Find where the given text appears and provide that cell's center as [x, y] coordinate. 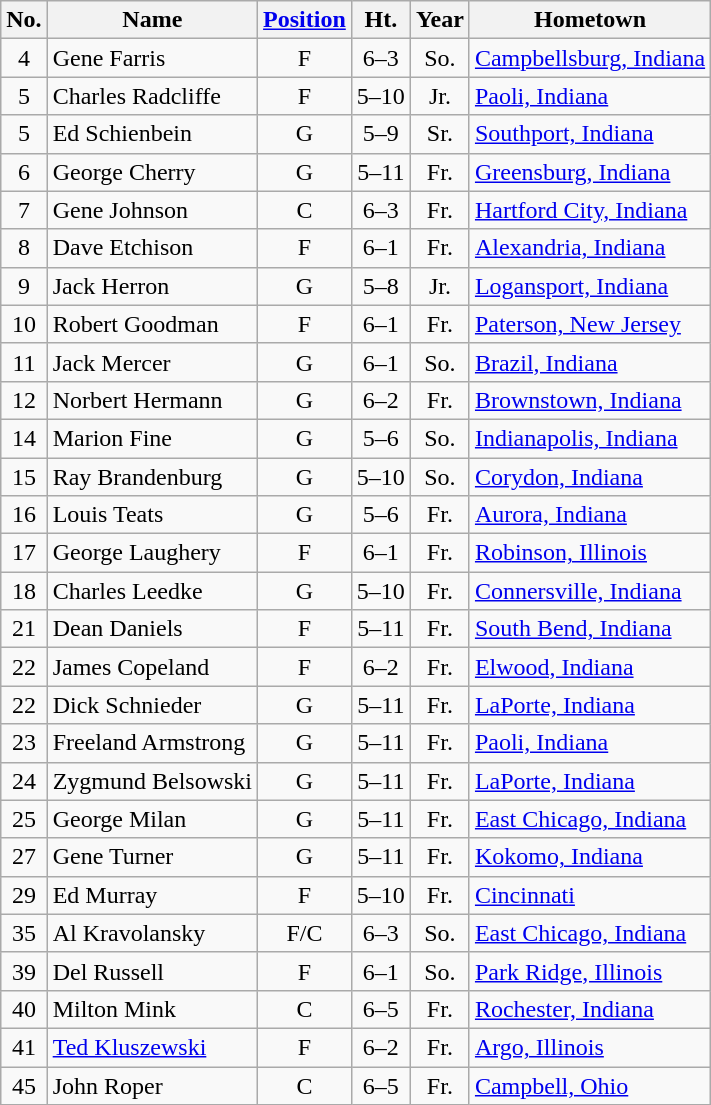
Elwood, Indiana [590, 667]
Year [440, 20]
9 [24, 286]
Marion Fine [152, 438]
5–9 [380, 134]
Connersville, Indiana [590, 591]
24 [24, 781]
29 [24, 895]
Hometown [590, 20]
Norbert Hermann [152, 400]
45 [24, 1085]
Argo, Illinois [590, 1047]
Name [152, 20]
Jack Mercer [152, 362]
6 [24, 172]
Ed Murray [152, 895]
Robinson, Illinois [590, 553]
Robert Goodman [152, 324]
40 [24, 1009]
Paterson, New Jersey [590, 324]
Charles Leedke [152, 591]
Ed Schienbein [152, 134]
F/C [305, 933]
George Laughery [152, 553]
8 [24, 248]
Alexandria, Indiana [590, 248]
Brazil, Indiana [590, 362]
Al Kravolansky [152, 933]
Dave Etchison [152, 248]
George Milan [152, 819]
Ht. [380, 20]
Gene Johnson [152, 210]
Corydon, Indiana [590, 477]
17 [24, 553]
Logansport, Indiana [590, 286]
Ted Kluszewski [152, 1047]
35 [24, 933]
Sr. [440, 134]
Louis Teats [152, 515]
23 [24, 743]
Southport, Indiana [590, 134]
Freeland Armstrong [152, 743]
14 [24, 438]
18 [24, 591]
Park Ridge, Illinois [590, 971]
Campbell, Ohio [590, 1085]
7 [24, 210]
Aurora, Indiana [590, 515]
4 [24, 58]
25 [24, 819]
Ray Brandenburg [152, 477]
Dean Daniels [152, 629]
Cincinnati [590, 895]
10 [24, 324]
Milton Mink [152, 1009]
Zygmund Belsowski [152, 781]
Del Russell [152, 971]
James Copeland [152, 667]
George Cherry [152, 172]
Position [305, 20]
15 [24, 477]
5–8 [380, 286]
21 [24, 629]
Brownstown, Indiana [590, 400]
11 [24, 362]
Kokomo, Indiana [590, 857]
No. [24, 20]
Jack Herron [152, 286]
Campbellsburg, Indiana [590, 58]
Greensburg, Indiana [590, 172]
12 [24, 400]
Gene Farris [152, 58]
South Bend, Indiana [590, 629]
Indianapolis, Indiana [590, 438]
27 [24, 857]
Gene Turner [152, 857]
16 [24, 515]
Charles Radcliffe [152, 96]
Dick Schnieder [152, 705]
Hartford City, Indiana [590, 210]
John Roper [152, 1085]
Rochester, Indiana [590, 1009]
41 [24, 1047]
39 [24, 971]
